Search for the cell housing the specified text and yield its [x, y] center coordinate. 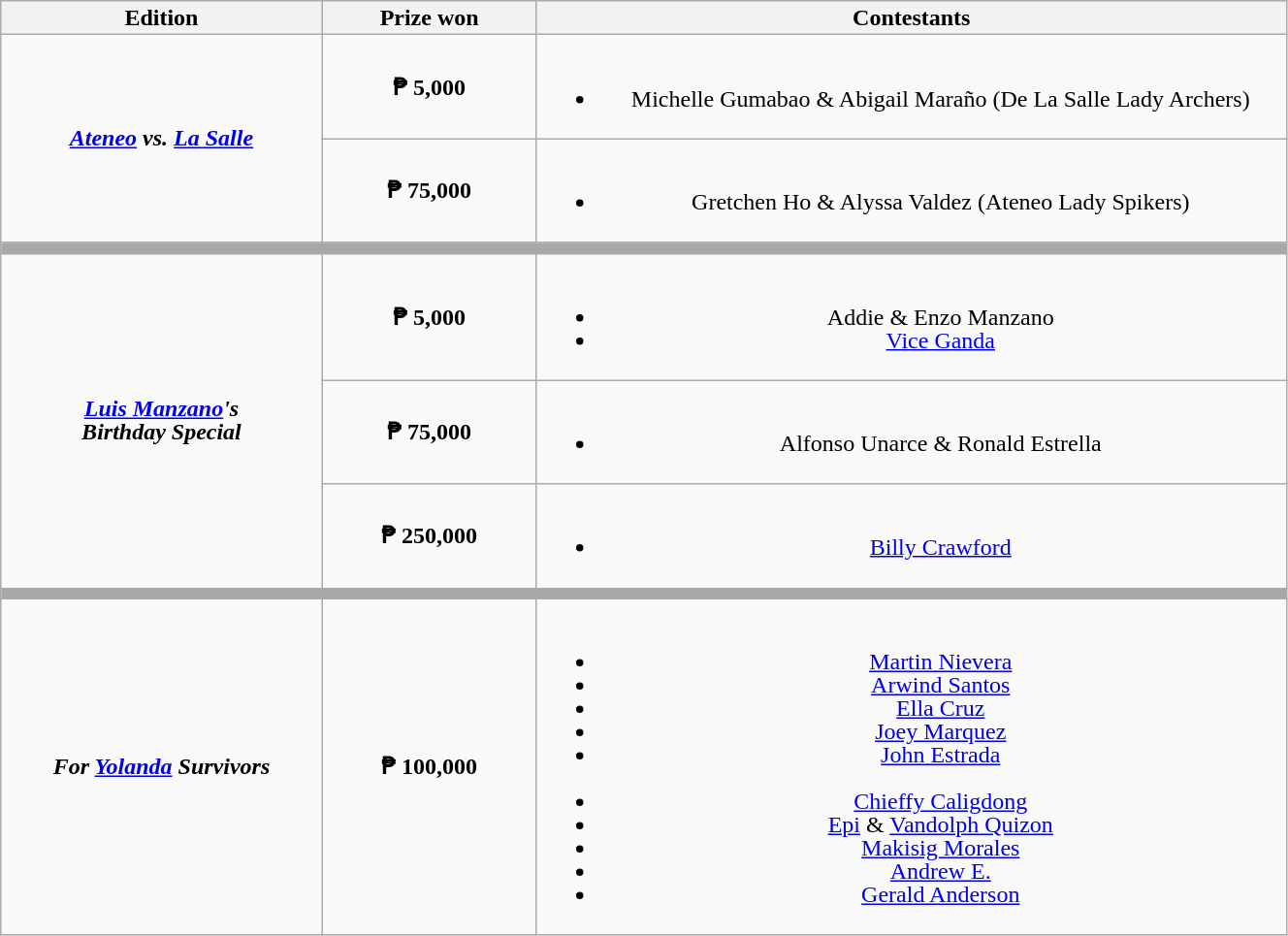
Contestants [912, 17]
Martin NieveraArwind SantosElla CruzJoey MarquezJohn EstradaChieffy CaligdongEpi & Vandolph QuizonMakisig MoralesAndrew E.Gerald Anderson [912, 766]
₱ 100,000 [429, 766]
Gretchen Ho & Alyssa Valdez (Ateneo Lady Spikers) [912, 190]
Addie & Enzo ManzanoVice Ganda [912, 316]
Prize won [429, 17]
Luis Manzano'sBirthday Special [161, 421]
₱ 250,000 [429, 535]
Ateneo vs. La Salle [161, 139]
Billy Crawford [912, 535]
Alfonso Unarce & Ronald Estrella [912, 433]
For Yolanda Survivors [161, 766]
Michelle Gumabao & Abigail Maraño (De La Salle Lady Archers) [912, 87]
Edition [161, 17]
